Search for the cell housing the specified text and yield its [X, Y] center coordinate. 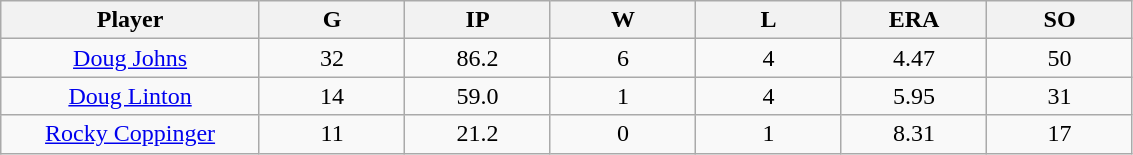
50 [1060, 58]
32 [332, 58]
ERA [914, 20]
5.95 [914, 96]
Player [130, 20]
86.2 [478, 58]
0 [622, 134]
SO [1060, 20]
Doug Johns [130, 58]
6 [622, 58]
G [332, 20]
W [622, 20]
21.2 [478, 134]
31 [1060, 96]
14 [332, 96]
17 [1060, 134]
11 [332, 134]
59.0 [478, 96]
8.31 [914, 134]
L [768, 20]
4.47 [914, 58]
IP [478, 20]
Rocky Coppinger [130, 134]
Doug Linton [130, 96]
